For the text-containing cell, return its midpoint in [X, Y] coordinate format. 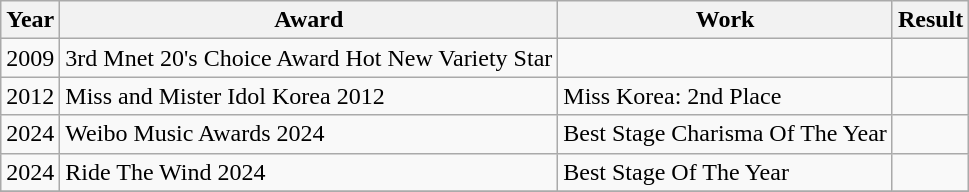
Result [930, 20]
Weibo Music Awards 2024 [309, 134]
Miss and Mister Idol Korea 2012 [309, 96]
2009 [30, 58]
Work [726, 20]
3rd Mnet 20's Choice Award Hot New Variety Star [309, 58]
2012 [30, 96]
Best Stage Of The Year [726, 172]
Ride The Wind 2024 [309, 172]
Award [309, 20]
Best Stage Charisma Of The Year [726, 134]
Year [30, 20]
Miss Korea: 2nd Place [726, 96]
